For the text-containing cell, return its midpoint in (X, Y) coordinate format. 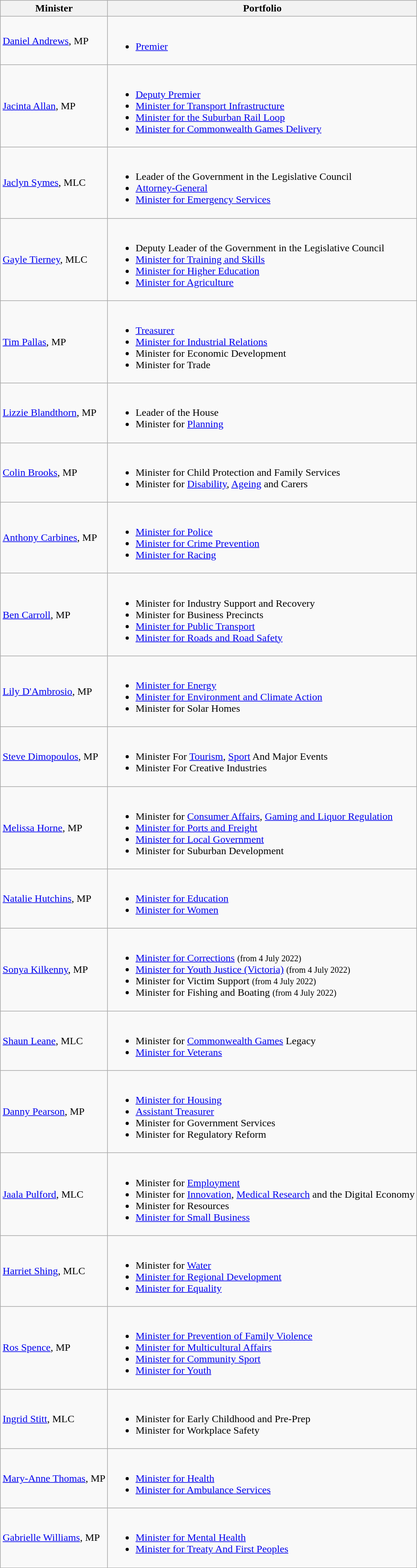
Danny Pearson, MP (54, 1112)
Minister for EducationMinister for Women (262, 899)
Colin Brooks, MP (54, 472)
Deputy PremierMinister for Transport InfrastructureMinister for the Suburban Rail LoopMinister for Commonwealth Games Delivery (262, 106)
Minister For Tourism, Sport And Major EventsMinister For Creative Industries (262, 756)
Jaclyn Symes, MLC (54, 183)
Jaala Pulford, MLC (54, 1194)
Minister for Prevention of Family ViolenceMinister for Multicultural AffairsMinister for Community SportMinister for Youth (262, 1348)
Minister for HealthMinister for Ambulance Services (262, 1478)
Melissa Horne, MP (54, 828)
Leader of the Government in the Legislative CouncilAttorney-GeneralMinister for Emergency Services (262, 183)
Minister for Child Protection and Family ServicesMinister for Disability, Ageing and Carers (262, 472)
Natalie Hutchins, MP (54, 899)
Daniel Andrews, MP (54, 41)
Minister for Commonwealth Games LegacyMinister for Veterans (262, 1041)
TreasurerMinister for Industrial RelationsMinister for Economic DevelopmentMinister for Trade (262, 342)
Tim Pallas, MP (54, 342)
Minister (54, 9)
Minister for Industry Support and RecoveryMinister for Business PrecinctsMinister for Public TransportMinister for Roads and Road Safety (262, 614)
Ros Spence, MP (54, 1348)
Minister for Mental HealthMinister for Treaty And First Peoples (262, 1538)
Lizzie Blandthorn, MP (54, 413)
Gayle Tierney, MLC (54, 259)
Deputy Leader of the Government in the Legislative CouncilMinister for Training and SkillsMinister for Higher EducationMinister for Agriculture (262, 259)
Shaun Leane, MLC (54, 1041)
Sonya Kilkenny, MP (54, 970)
Minister for PoliceMinister for Crime PreventionMinister for Racing (262, 537)
Portfolio (262, 9)
Steve Dimopoulos, MP (54, 756)
Premier (262, 41)
Jacinta Allan, MP (54, 106)
Ingrid Stitt, MLC (54, 1419)
Gabrielle Williams, MP (54, 1538)
Ben Carroll, MP (54, 614)
Harriet Shing, MLC (54, 1271)
Minister for Early Childhood and Pre-PrepMinister for Workplace Safety (262, 1419)
Anthony Carbines, MP (54, 537)
Minister for EnergyMinister for Environment and Climate ActionMinister for Solar Homes (262, 691)
Minister for HousingAssistant TreasurerMinister for Government ServicesMinister for Regulatory Reform (262, 1112)
Minister for WaterMinister for Regional DevelopmentMinister for Equality (262, 1271)
Minister for EmploymentMinister for Innovation, Medical Research and the Digital EconomyMinister for ResourcesMinister for Small Business (262, 1194)
Lily D'Ambrosio, MP (54, 691)
Leader of the HouseMinister for Planning (262, 413)
Mary-Anne Thomas, MP (54, 1478)
